Determine the [X, Y] coordinate at the center of the cell enclosing the given text.  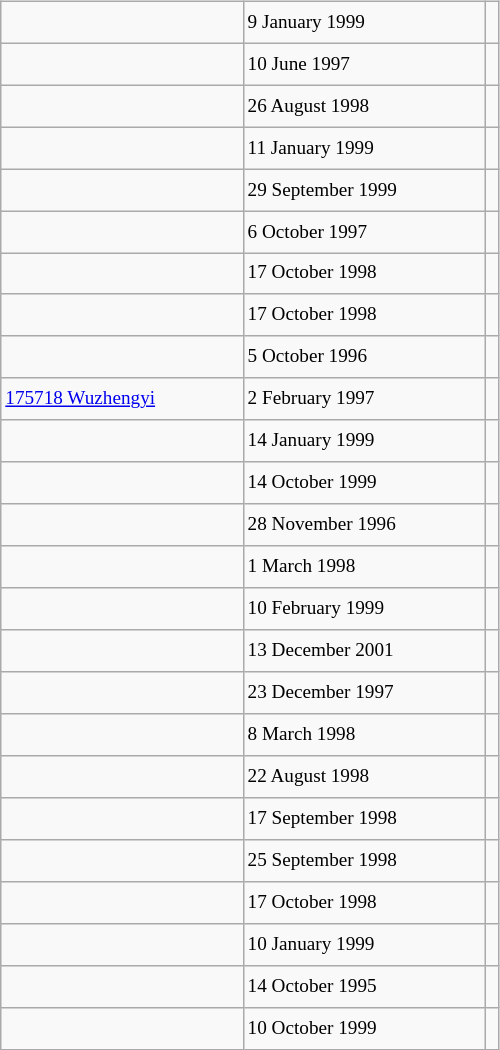
11 January 1999 [364, 148]
14 October 1999 [364, 483]
1 March 1998 [364, 567]
29 September 1999 [364, 190]
10 February 1999 [364, 609]
26 August 1998 [364, 106]
175718 Wuzhengyi [122, 399]
10 June 1997 [364, 64]
10 January 1999 [364, 944]
14 January 1999 [364, 441]
6 October 1997 [364, 232]
13 December 2001 [364, 651]
22 August 1998 [364, 777]
8 March 1998 [364, 735]
25 September 1998 [364, 861]
28 November 1996 [364, 525]
10 October 1999 [364, 1028]
17 September 1998 [364, 819]
14 October 1995 [364, 986]
5 October 1996 [364, 357]
2 February 1997 [364, 399]
9 January 1999 [364, 22]
23 December 1997 [364, 693]
